Search for the cell housing the specified text and yield its (X, Y) center coordinate. 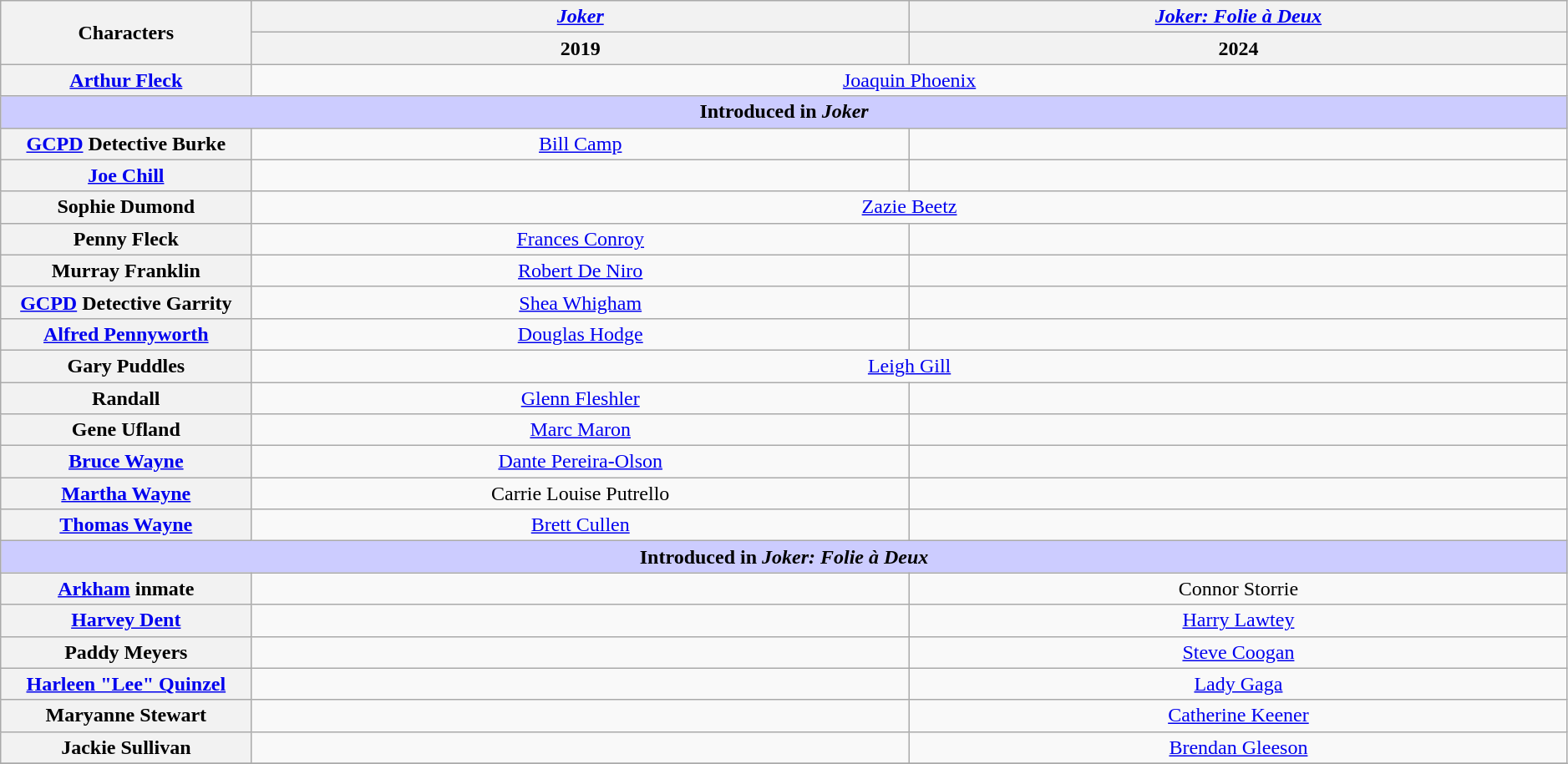
GCPD Detective Garrity (126, 302)
Alfred Pennyworth (126, 334)
Carrie Louise Putrello (581, 493)
Penny Fleck (126, 239)
Arkham inmate (126, 589)
Douglas Hodge (581, 334)
Randall (126, 398)
Introduced in Joker (784, 112)
Connor Storrie (1239, 589)
Dante Pereira-Olson (581, 462)
Joaquin Phoenix (909, 80)
Characters (126, 33)
Joker (581, 17)
Frances Conroy (581, 239)
2019 (581, 48)
Harry Lawtey (1239, 620)
Marc Maron (581, 430)
Jackie Sullivan (126, 747)
Arthur Fleck (126, 80)
Brett Cullen (581, 525)
Robert De Niro (581, 271)
Harvey Dent (126, 620)
Lady Gaga (1239, 684)
Bill Camp (581, 144)
Introduced in Joker: Folie à Deux (784, 557)
Gene Ufland (126, 430)
Paddy Meyers (126, 652)
Maryanne Stewart (126, 716)
Murray Franklin (126, 271)
Gary Puddles (126, 366)
Thomas Wayne (126, 525)
Leigh Gill (909, 366)
Brendan Gleeson (1239, 747)
Glenn Fleshler (581, 398)
Bruce Wayne (126, 462)
Martha Wayne (126, 493)
2024 (1239, 48)
Zazie Beetz (909, 207)
Catherine Keener (1239, 716)
Joe Chill (126, 175)
Steve Coogan (1239, 652)
Sophie Dumond (126, 207)
Joker: Folie à Deux (1239, 17)
Harleen "Lee" Quinzel (126, 684)
Shea Whigham (581, 302)
GCPD Detective Burke (126, 144)
